Locate the cell with the specified text and output its (X, Y) center coordinate. 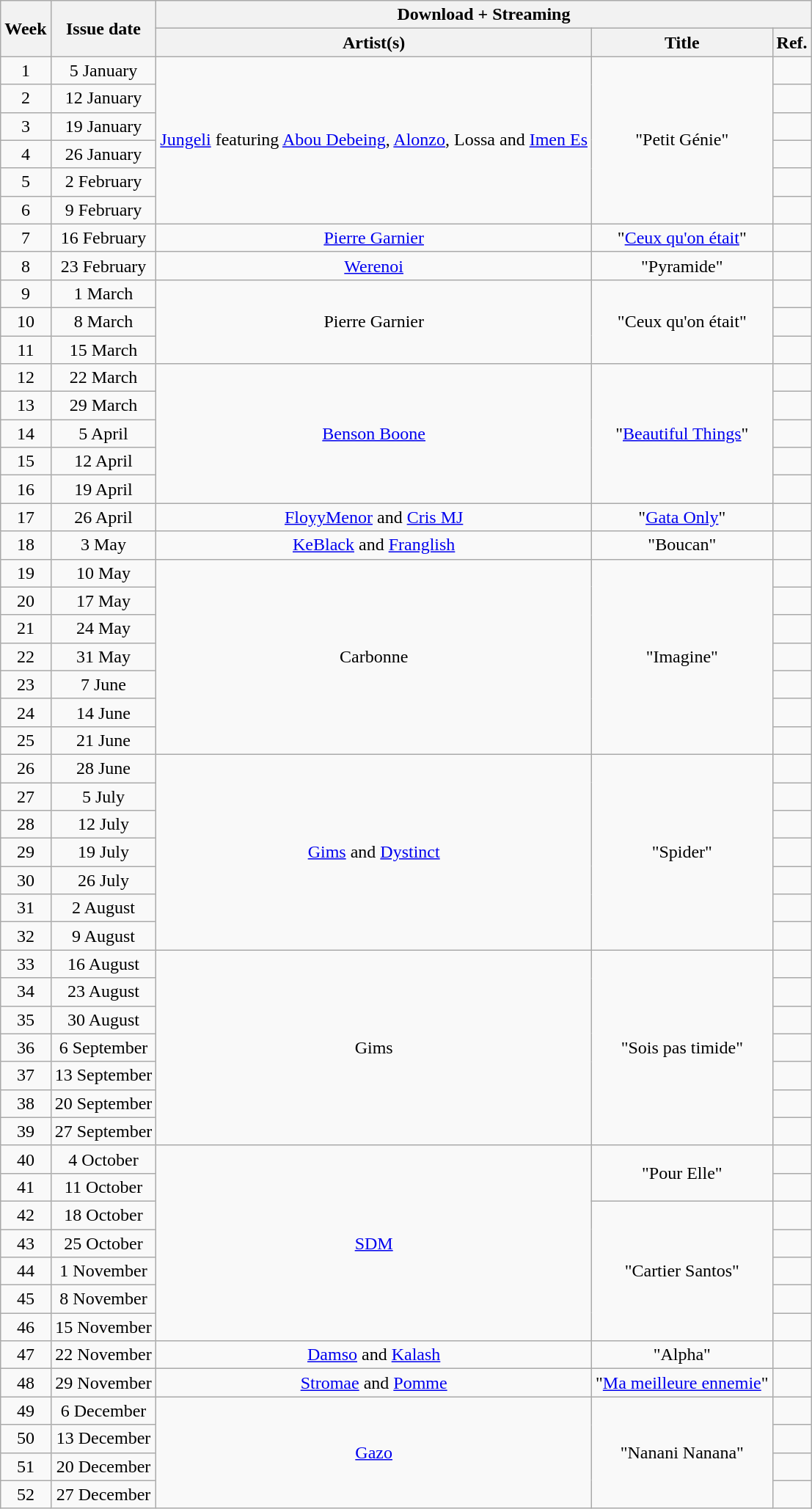
2 August (103, 908)
24 (26, 712)
"Boucan" (682, 545)
16 (26, 489)
Carbonne (374, 657)
Issue date (103, 29)
41 (26, 1187)
Stromae and Pomme (374, 1383)
19 January (103, 126)
6 (26, 210)
11 (26, 350)
21 (26, 629)
20 (26, 601)
16 February (103, 238)
2 February (103, 182)
4 October (103, 1159)
12 July (103, 825)
34 (26, 992)
3 (26, 126)
"Alpha" (682, 1355)
47 (26, 1355)
27 (26, 796)
38 (26, 1103)
FloyyMenor and Cris MJ (374, 517)
43 (26, 1243)
12 April (103, 461)
49 (26, 1411)
Gazo (374, 1453)
27 December (103, 1494)
27 September (103, 1131)
1 November (103, 1271)
31 (26, 908)
32 (26, 936)
40 (26, 1159)
48 (26, 1383)
Werenoi (374, 266)
8 (26, 266)
29 November (103, 1383)
9 February (103, 210)
"Nanani Nanana" (682, 1453)
45 (26, 1299)
Artist(s) (374, 43)
36 (26, 1048)
"Beautiful Things" (682, 434)
33 (26, 964)
42 (26, 1215)
23 February (103, 266)
"Spider" (682, 852)
52 (26, 1494)
23 (26, 684)
23 August (103, 992)
2 (26, 98)
26 April (103, 517)
6 September (103, 1048)
5 January (103, 70)
39 (26, 1131)
18 (26, 545)
19 July (103, 852)
"Sois pas timide" (682, 1048)
6 December (103, 1411)
Title (682, 43)
"Cartier Santos" (682, 1271)
Jungeli featuring Abou Debeing, Alonzo, Lossa and Imen Es (374, 140)
21 June (103, 740)
8 November (103, 1299)
"Petit Génie" (682, 140)
"Gata Only" (682, 517)
31 May (103, 657)
14 June (103, 712)
18 October (103, 1215)
26 January (103, 154)
Gims and Dystinct (374, 852)
5 July (103, 796)
Ref. (792, 43)
"Ma meilleure ennemie" (682, 1383)
9 (26, 293)
KeBlack and Franglish (374, 545)
10 May (103, 573)
28 (26, 825)
25 October (103, 1243)
22 March (103, 378)
50 (26, 1439)
5 (26, 182)
22 November (103, 1355)
28 June (103, 768)
22 (26, 657)
"Pour Elle" (682, 1173)
10 (26, 321)
13 December (103, 1439)
SDM (374, 1243)
35 (26, 1020)
44 (26, 1271)
5 April (103, 434)
15 November (103, 1327)
17 (26, 517)
Damso and Kalash (374, 1355)
3 May (103, 545)
Benson Boone (374, 434)
7 (26, 238)
30 (26, 880)
26 July (103, 880)
8 March (103, 321)
51 (26, 1466)
24 May (103, 629)
1 (26, 70)
29 (26, 852)
Download + Streaming (484, 15)
29 March (103, 406)
15 March (103, 350)
14 (26, 434)
12 January (103, 98)
46 (26, 1327)
30 August (103, 1020)
37 (26, 1075)
Gims (374, 1048)
15 (26, 461)
1 March (103, 293)
16 August (103, 964)
13 September (103, 1075)
Week (26, 29)
9 August (103, 936)
26 (26, 768)
7 June (103, 684)
"Imagine" (682, 657)
19 April (103, 489)
19 (26, 573)
17 May (103, 601)
4 (26, 154)
20 December (103, 1466)
"Pyramide" (682, 266)
12 (26, 378)
25 (26, 740)
20 September (103, 1103)
13 (26, 406)
11 October (103, 1187)
